Return [X, Y] of the center of cell containing provided text 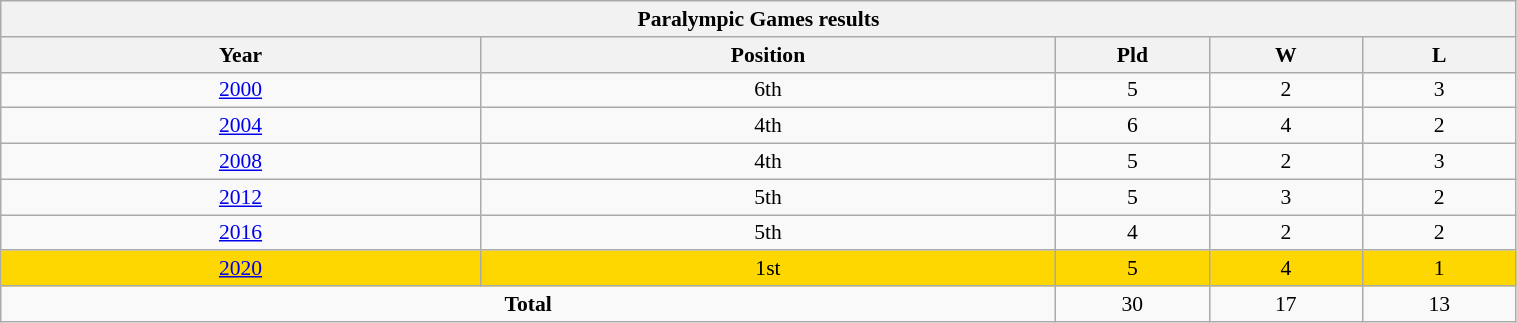
13 [1440, 304]
6th [768, 90]
2012 [241, 197]
2008 [241, 162]
2020 [241, 269]
1 [1440, 269]
Total [528, 304]
6 [1132, 126]
L [1440, 55]
Position [768, 55]
30 [1132, 304]
W [1286, 55]
2004 [241, 126]
2000 [241, 90]
Year [241, 55]
17 [1286, 304]
2016 [241, 233]
Pld [1132, 55]
1st [768, 269]
Paralympic Games results [758, 19]
